Provide the [x, y] coordinate of the cell's center where the given text is located.  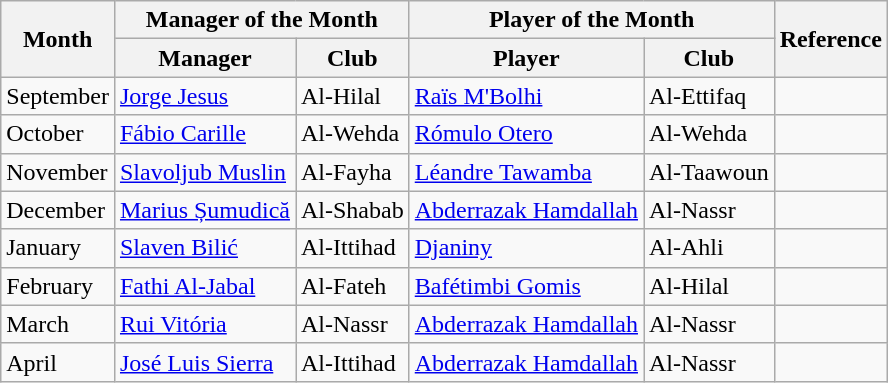
Rui Vitória [204, 324]
José Luis Sierra [204, 362]
Al-Fateh [353, 286]
Bafétimbi Gomis [526, 286]
Fathi Al-Jabal [204, 286]
April [58, 362]
Al-Taawoun [710, 172]
Slavoljub Muslin [204, 172]
February [58, 286]
January [58, 248]
Al-Ettifaq [710, 96]
December [58, 210]
Raïs M'Bolhi [526, 96]
Month [58, 39]
September [58, 96]
Rómulo Otero [526, 134]
Manager [204, 58]
Player [526, 58]
Léandre Tawamba [526, 172]
Djaniny [526, 248]
Reference [830, 39]
March [58, 324]
Al-Fayha [353, 172]
November [58, 172]
Jorge Jesus [204, 96]
Al-Shabab [353, 210]
October [58, 134]
Al-Ahli [710, 248]
Player of the Month [592, 20]
Manager of the Month [262, 20]
Slaven Bilić [204, 248]
Marius Șumudică [204, 210]
Fábio Carille [204, 134]
